Locate the cell with the specified text and output its [X, Y] center coordinate. 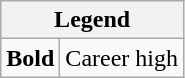
Career high [122, 58]
Bold [30, 58]
Legend [92, 20]
